Pinpoint the cell where the given text exists, returning its (x, y) midpoint coordinate. 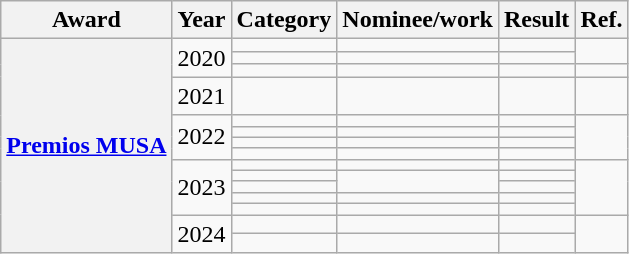
Year (202, 20)
2024 (202, 233)
2023 (202, 186)
Result (536, 20)
2020 (202, 58)
Ref. (602, 20)
Award (86, 20)
Category (284, 20)
2022 (202, 137)
2021 (202, 96)
Premios MUSA (86, 146)
Nominee/work (418, 20)
